Search for the cell housing the specified text and yield its [X, Y] center coordinate. 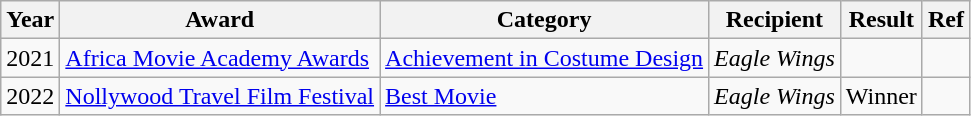
Result [881, 20]
2021 [30, 58]
Nollywood Travel Film Festival [220, 96]
Africa Movie Academy Awards [220, 58]
Category [544, 20]
Year [30, 20]
Ref [946, 20]
Recipient [775, 20]
2022 [30, 96]
Winner [881, 96]
Achievement in Costume Design [544, 58]
Award [220, 20]
Best Movie [544, 96]
